Extract the (x, y) coordinate from the center of the cell holding the provided text.  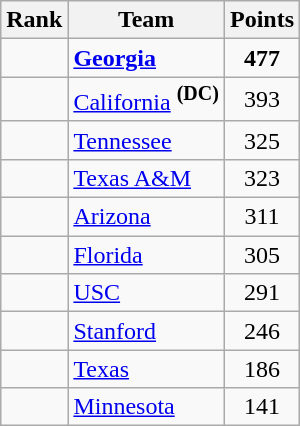
291 (262, 293)
Minnesota (146, 407)
Tennessee (146, 140)
325 (262, 140)
311 (262, 217)
Team (146, 20)
Georgia (146, 58)
393 (262, 100)
Stanford (146, 331)
Arizona (146, 217)
USC (146, 293)
323 (262, 178)
Texas (146, 369)
477 (262, 58)
141 (262, 407)
246 (262, 331)
California (DC) (146, 100)
305 (262, 255)
Florida (146, 255)
Points (262, 20)
Rank (34, 20)
186 (262, 369)
Texas A&M (146, 178)
